Find where the given text appears and provide that cell's center as [x, y] coordinate. 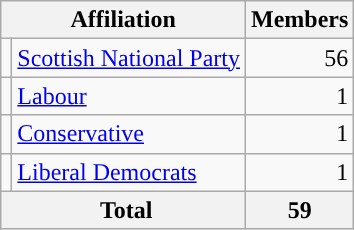
59 [300, 210]
Labour [129, 96]
Scottish National Party [129, 58]
Total [124, 210]
Affiliation [124, 20]
Conservative [129, 134]
Members [300, 20]
56 [300, 58]
Liberal Democrats [129, 172]
